Scan for the cell matching the given text and deliver its [X, Y] coordinate at center. 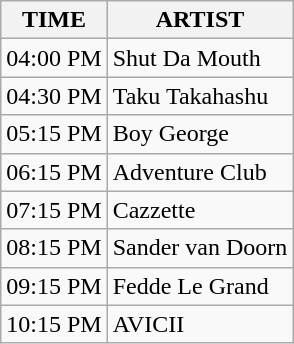
Sander van Doorn [200, 248]
08:15 PM [54, 248]
06:15 PM [54, 172]
04:00 PM [54, 58]
ARTIST [200, 20]
10:15 PM [54, 324]
Fedde Le Grand [200, 286]
04:30 PM [54, 96]
Boy George [200, 134]
09:15 PM [54, 286]
Taku Takahashu [200, 96]
Cazzette [200, 210]
TIME [54, 20]
Shut Da Mouth [200, 58]
Adventure Club [200, 172]
AVICII [200, 324]
05:15 PM [54, 134]
07:15 PM [54, 210]
